Locate the cell with the specified text and output its [x, y] center coordinate. 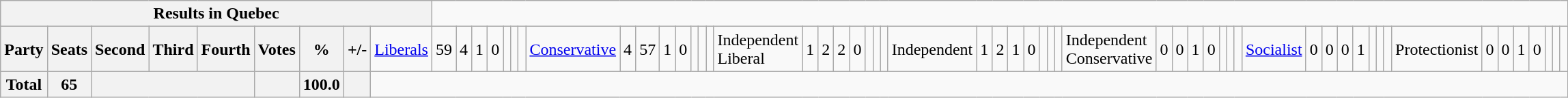
Independent Conservative [1109, 49]
Total [24, 84]
Results in Quebec [216, 14]
59 [444, 49]
Third [173, 49]
Conservative [573, 49]
Votes [277, 49]
57 [647, 49]
Party [24, 49]
% [321, 49]
+/- [356, 49]
Seats [69, 49]
Protectionist [1437, 49]
Second [120, 49]
Liberals [402, 49]
Independent Liberal [758, 49]
Fourth [225, 49]
Socialist [1274, 49]
Independent [932, 49]
65 [69, 84]
100.0 [321, 84]
